From the cell containing the given text, extract its center point as (X, Y) coordinate. 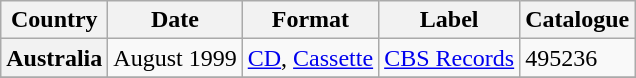
495236 (578, 58)
August 1999 (175, 58)
Format (310, 20)
CD, Cassette (310, 58)
Catalogue (578, 20)
Date (175, 20)
Country (54, 20)
Australia (54, 58)
CBS Records (450, 58)
Label (450, 20)
